From the cell containing the given text, extract its center point as (x, y) coordinate. 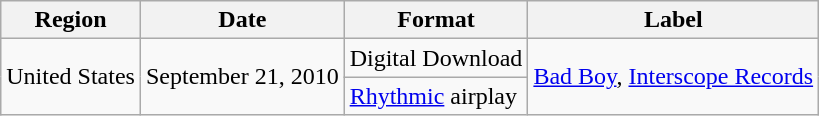
Bad Boy, Interscope Records (674, 77)
Digital Download (436, 58)
Rhythmic airplay (436, 96)
Date (242, 20)
Label (674, 20)
United States (71, 77)
September 21, 2010 (242, 77)
Region (71, 20)
Format (436, 20)
